Find where the given text appears and provide that cell's center as (X, Y) coordinate. 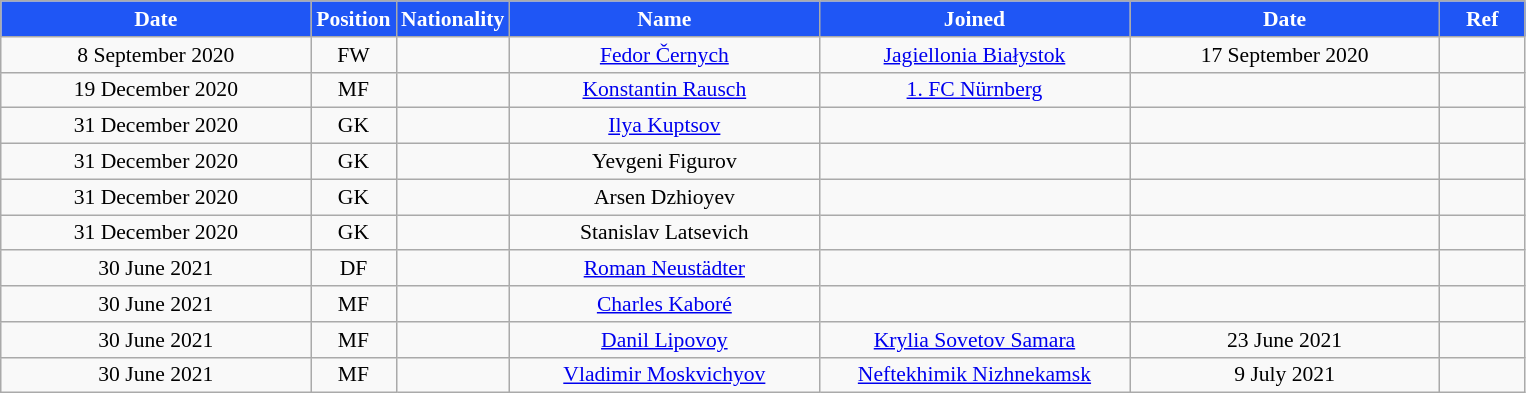
Neftekhimik Nizhnekamsk (974, 375)
Charles Kaboré (664, 304)
DF (354, 269)
Ref (1482, 19)
23 June 2021 (1285, 340)
Konstantin Rausch (664, 90)
1. FC Nürnberg (974, 90)
Danil Lipovoy (664, 340)
Nationality (452, 19)
Krylia Sovetov Samara (974, 340)
Vladimir Moskvichyov (664, 375)
Roman Neustädter (664, 269)
Stanislav Latsevich (664, 233)
Arsen Dzhioyev (664, 197)
Fedor Černych (664, 55)
9 July 2021 (1285, 375)
Jagiellonia Białystok (974, 55)
19 December 2020 (156, 90)
Position (354, 19)
Joined (974, 19)
FW (354, 55)
17 September 2020 (1285, 55)
Name (664, 19)
Ilya Kuptsov (664, 126)
Yevgeni Figurov (664, 162)
8 September 2020 (156, 55)
